Return [X, Y] of the center of cell containing provided text 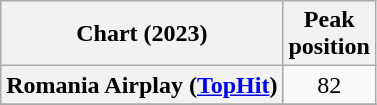
Peakposition [329, 34]
Chart (2023) [142, 34]
Romania Airplay (TopHit) [142, 85]
82 [329, 85]
